From the cell containing the given text, extract its center point as (x, y) coordinate. 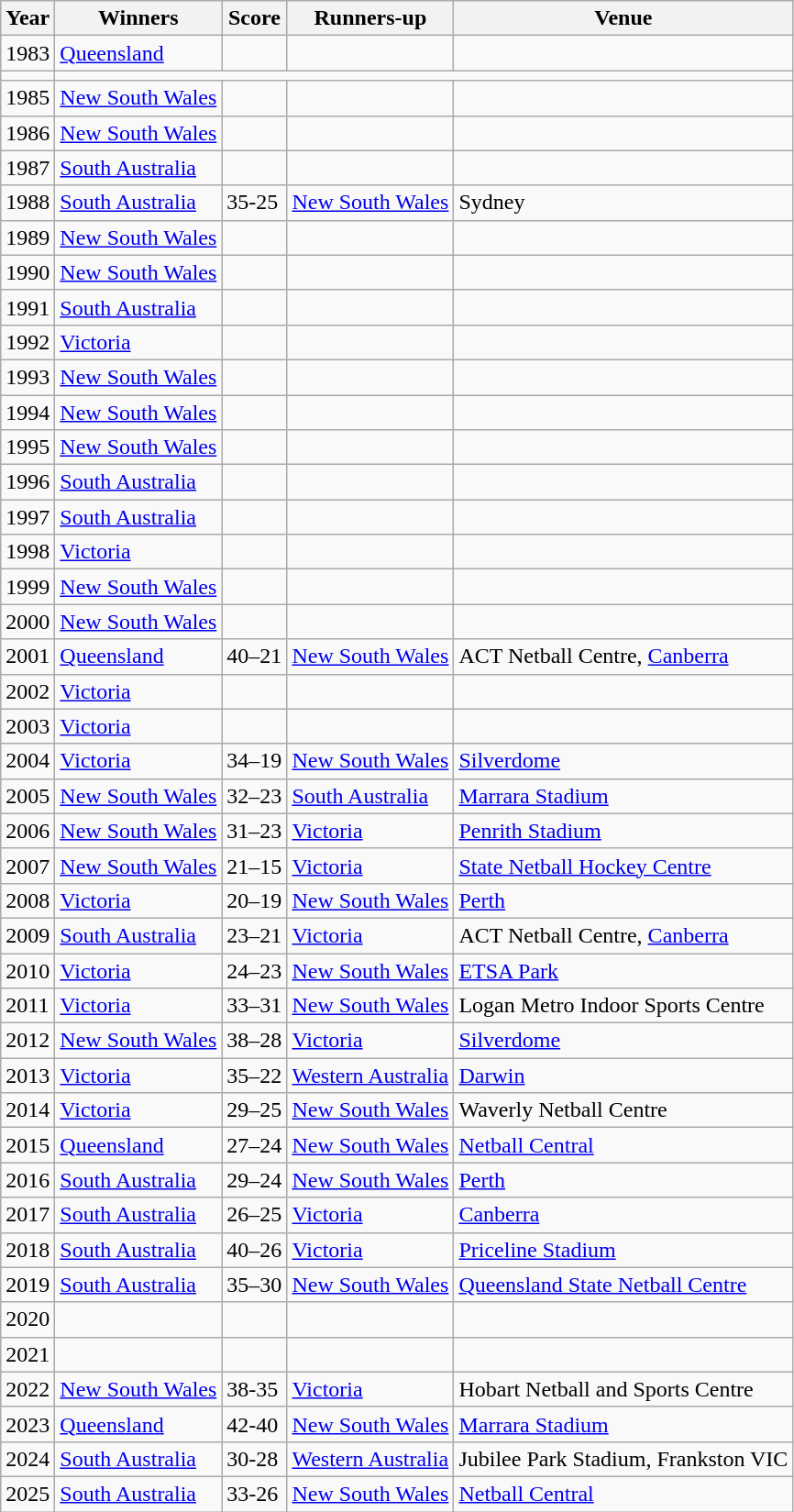
2013 (28, 1076)
29–25 (255, 1110)
Canberra (623, 1215)
35–30 (255, 1285)
1985 (28, 98)
2019 (28, 1285)
2010 (28, 971)
27–24 (255, 1145)
38–28 (255, 1041)
Hobart Netball and Sports Centre (623, 1389)
38-35 (255, 1389)
Waverly Netball Centre (623, 1110)
35-25 (255, 203)
33-26 (255, 1494)
2000 (28, 622)
2004 (28, 761)
Priceline Stadium (623, 1250)
1988 (28, 203)
1986 (28, 133)
2021 (28, 1354)
2002 (28, 691)
2003 (28, 726)
1999 (28, 587)
33–31 (255, 1006)
40–26 (255, 1250)
1983 (28, 53)
2014 (28, 1110)
34–19 (255, 761)
2020 (28, 1319)
Year (28, 18)
40–21 (255, 657)
2023 (28, 1424)
1992 (28, 342)
2015 (28, 1145)
Logan Metro Indoor Sports Centre (623, 1006)
2006 (28, 831)
2022 (28, 1389)
1991 (28, 307)
1996 (28, 482)
31–23 (255, 831)
35–22 (255, 1076)
Darwin (623, 1076)
23–21 (255, 935)
Sydney (623, 203)
32–23 (255, 796)
Venue (623, 18)
2011 (28, 1006)
2009 (28, 935)
Jubilee Park Stadium, Frankston VIC (623, 1459)
2008 (28, 900)
1987 (28, 168)
State Netball Hockey Centre (623, 866)
2024 (28, 1459)
2007 (28, 866)
2018 (28, 1250)
2017 (28, 1215)
2001 (28, 657)
1998 (28, 552)
24–23 (255, 971)
29–24 (255, 1180)
2025 (28, 1494)
Queensland State Netball Centre (623, 1285)
2012 (28, 1041)
ETSA Park (623, 971)
21–15 (255, 866)
Score (255, 18)
42-40 (255, 1424)
1989 (28, 237)
Penrith Stadium (623, 831)
30-28 (255, 1459)
Winners (138, 18)
2016 (28, 1180)
1993 (28, 377)
2005 (28, 796)
20–19 (255, 900)
1994 (28, 412)
1997 (28, 517)
26–25 (255, 1215)
Runners-up (370, 18)
1990 (28, 272)
1995 (28, 447)
